Determine the (X, Y) coordinate at the center of the cell enclosing the given text.  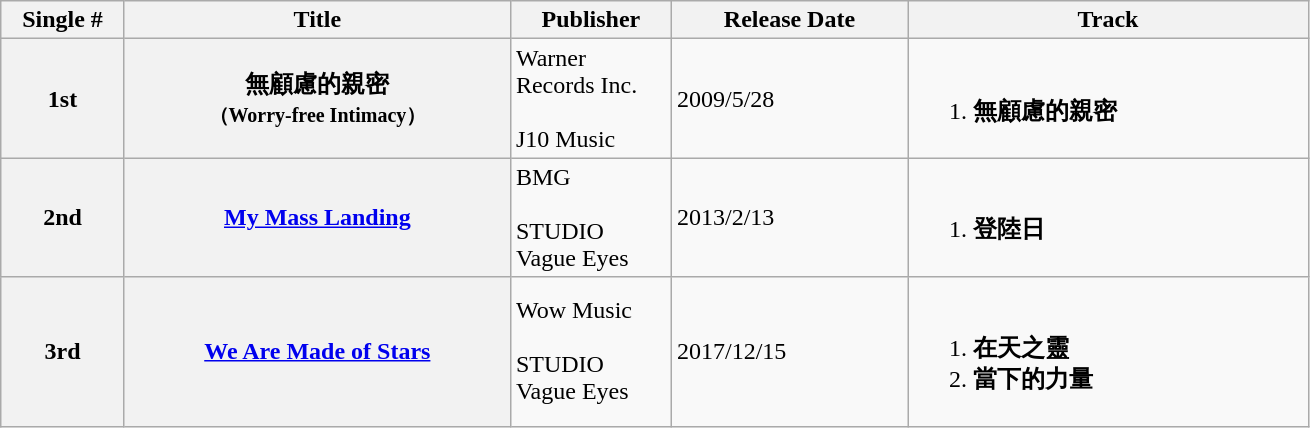
無顧慮的親密（Worry-free Intimacy） (317, 98)
Single # (63, 20)
1st (63, 98)
2017/12/15 (789, 352)
Publisher (590, 20)
BMGSTUDIO Vague Eyes (590, 218)
Release Date (789, 20)
2013/2/13 (789, 218)
Warner Records Inc.J10 Music (590, 98)
2009/5/28 (789, 98)
We Are Made of Stars (317, 352)
Track (1108, 20)
在天之靈當下的力量 (1108, 352)
My Mass Landing (317, 218)
Title (317, 20)
3rd (63, 352)
無顧慮的親密 (1108, 98)
登陸日 (1108, 218)
2nd (63, 218)
Wow MusicSTUDIO Vague Eyes (590, 352)
